Find where the given text appears and provide that cell's center as (x, y) coordinate. 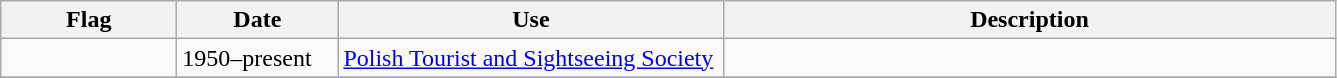
Date (258, 20)
Flag (89, 20)
Description (1030, 20)
Polish Tourist and Sightseeing Society (531, 58)
1950–present (258, 58)
Use (531, 20)
